Detect which cell encompasses the target text, then output its (X, Y) center coordinate. 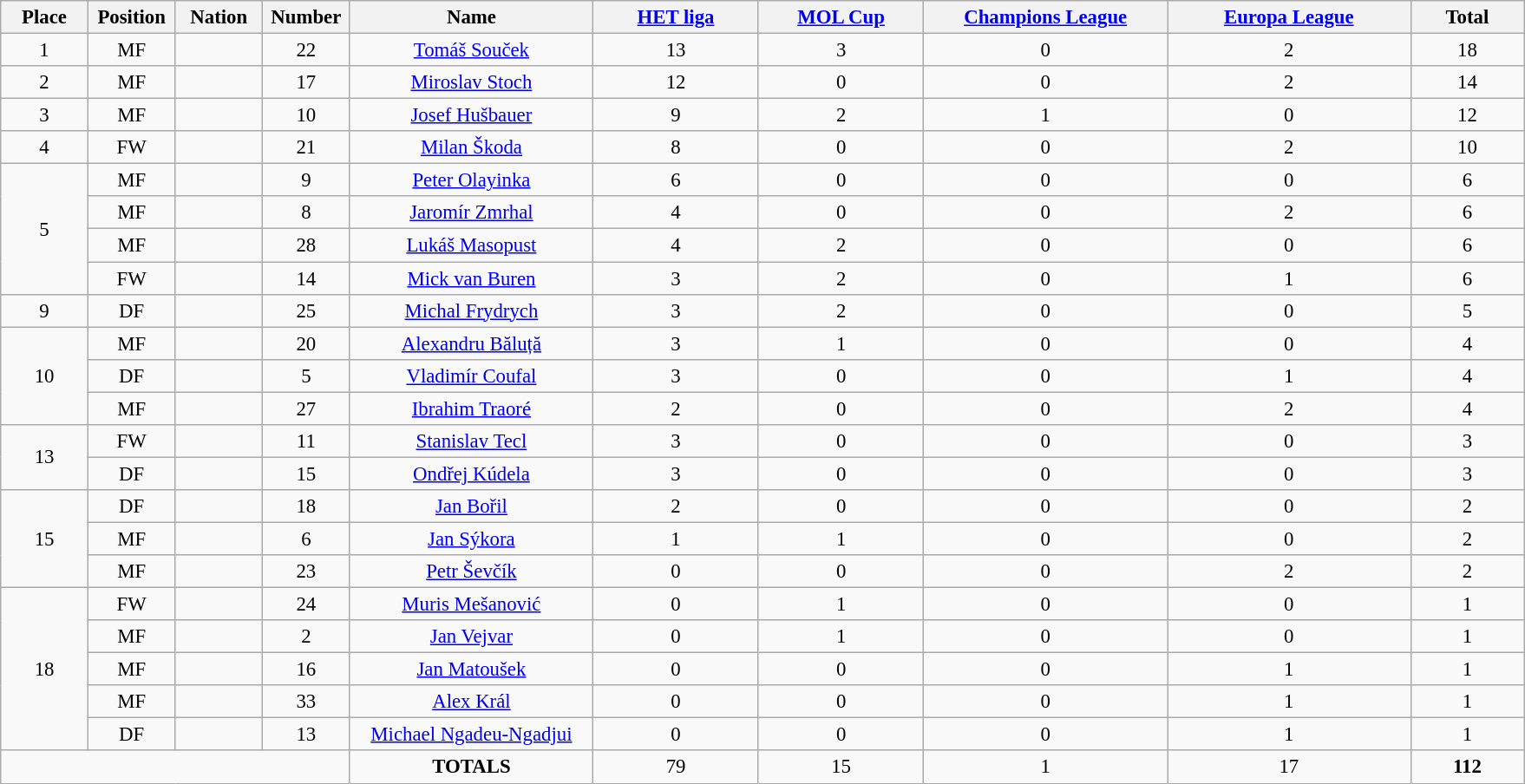
Jan Sýkora (472, 539)
Muris Mešanović (472, 604)
79 (677, 768)
Peter Olayinka (472, 180)
Michal Frydrych (472, 310)
Total (1468, 17)
Lukáš Masopust (472, 245)
27 (307, 408)
Champions League (1046, 17)
25 (307, 310)
22 (307, 50)
MOL Cup (841, 17)
Name (472, 17)
Jan Matoušek (472, 670)
Stanislav Tecl (472, 441)
Alex Král (472, 702)
24 (307, 604)
21 (307, 147)
11 (307, 441)
Nation (219, 17)
Milan Škoda (472, 147)
20 (307, 343)
16 (307, 670)
Jaromír Zmrhal (472, 212)
HET liga (677, 17)
Miroslav Stoch (472, 82)
Petr Ševčík (472, 572)
Vladimír Coufal (472, 376)
Position (132, 17)
33 (307, 702)
Mick van Buren (472, 278)
Ibrahim Traoré (472, 408)
Europa League (1289, 17)
Number (307, 17)
Jan Bořil (472, 506)
23 (307, 572)
Michael Ngadeu-Ngadjui (472, 735)
Tomáš Souček (472, 50)
112 (1468, 768)
TOTALS (472, 768)
Alexandru Băluță (472, 343)
Ondřej Kúdela (472, 474)
28 (307, 245)
Josef Hušbauer (472, 115)
Jan Vejvar (472, 637)
Place (45, 17)
